Return the [X, Y] coordinate for the center point of the cell that contains the specified text.  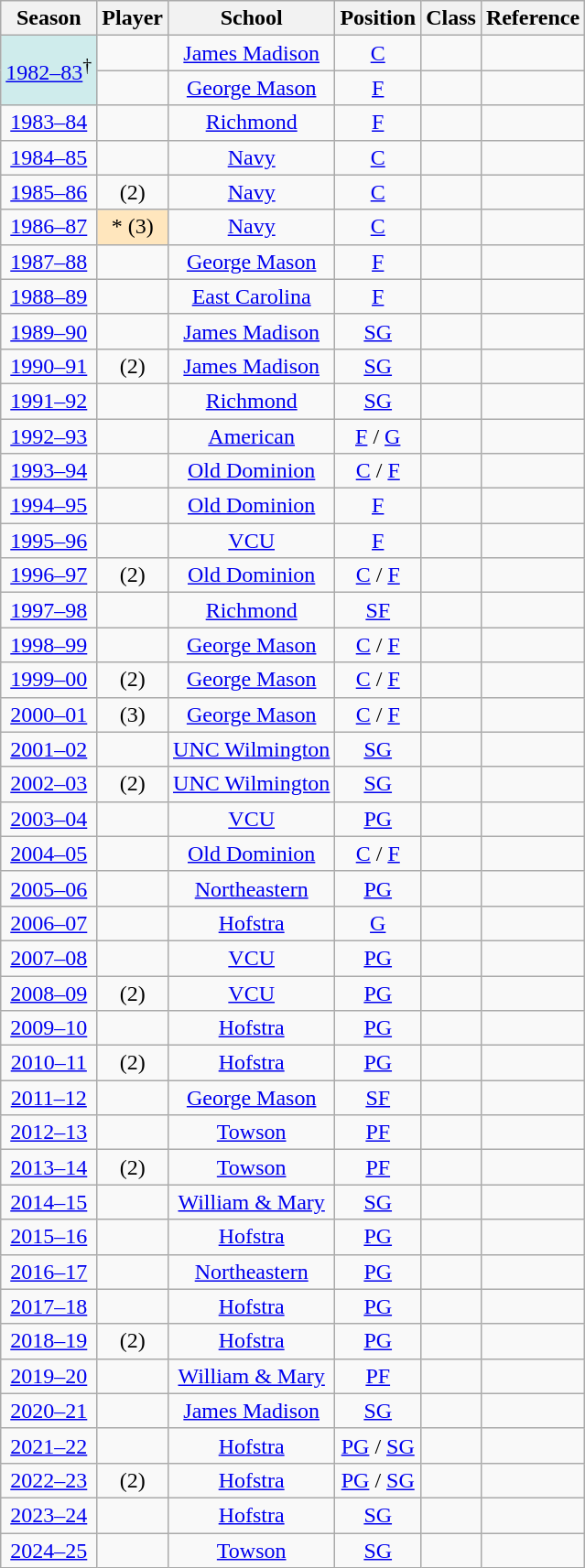
* (3) [133, 227]
2010–11 [49, 1063]
1989–90 [49, 331]
2001–02 [49, 749]
2008–09 [49, 993]
1993–94 [49, 471]
2009–10 [49, 1028]
1992–93 [49, 436]
1983–84 [49, 123]
1999–00 [49, 680]
1982–83† [49, 70]
2011–12 [49, 1098]
2023–24 [49, 1515]
1997–98 [49, 610]
1998–99 [49, 645]
2020–21 [49, 1411]
2012–13 [49, 1133]
1996–97 [49, 575]
F / G [378, 436]
Player [133, 18]
1994–95 [49, 506]
2007–08 [49, 958]
2019–20 [49, 1376]
2021–22 [49, 1445]
2015–16 [49, 1237]
1995–96 [49, 541]
East Carolina [252, 296]
1988–89 [49, 296]
2016–17 [49, 1272]
2017–18 [49, 1306]
2024–25 [49, 1551]
1984–85 [49, 157]
Season [49, 18]
1987–88 [49, 262]
1985–86 [49, 192]
American [252, 436]
2002–03 [49, 784]
2003–04 [49, 819]
Reference [533, 18]
1990–91 [49, 366]
2018–19 [49, 1341]
2004–05 [49, 854]
1986–87 [49, 227]
2006–07 [49, 923]
2022–23 [49, 1480]
School [252, 18]
2014–15 [49, 1202]
1991–92 [49, 401]
2005–06 [49, 888]
G [378, 923]
2013–14 [49, 1167]
Position [378, 18]
2000–01 [49, 714]
Class [451, 18]
(3) [133, 714]
